Detect which cell encompasses the target text, then output its (X, Y) center coordinate. 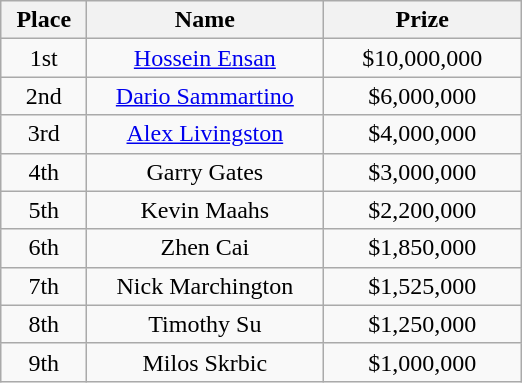
Prize (422, 20)
$6,000,000 (422, 96)
6th (44, 248)
3rd (44, 134)
Hossein Ensan (205, 58)
$1,250,000 (422, 324)
Milos Skrbic (205, 362)
Place (44, 20)
$10,000,000 (422, 58)
2nd (44, 96)
$1,525,000 (422, 286)
Name (205, 20)
1st (44, 58)
9th (44, 362)
Dario Sammartino (205, 96)
Alex Livingston (205, 134)
7th (44, 286)
Zhen Cai (205, 248)
Kevin Maahs (205, 210)
5th (44, 210)
$4,000,000 (422, 134)
$3,000,000 (422, 172)
8th (44, 324)
$1,000,000 (422, 362)
Nick Marchington (205, 286)
$2,200,000 (422, 210)
$1,850,000 (422, 248)
Timothy Su (205, 324)
4th (44, 172)
Garry Gates (205, 172)
